Return [x, y] of the center of cell containing provided text 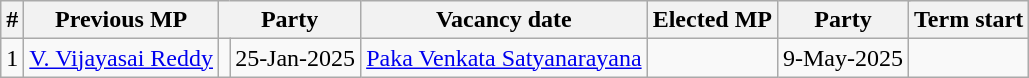
Vacancy date [504, 20]
1 [12, 58]
Paka Venkata Satyanarayana [504, 58]
25-Jan-2025 [296, 58]
Elected MP [712, 20]
V. Vijayasai Reddy [122, 58]
Term start [969, 20]
9-May-2025 [842, 58]
# [12, 20]
Previous MP [122, 20]
